Capture the cell that displays the provided text and extract its [X, Y] central coordinate. 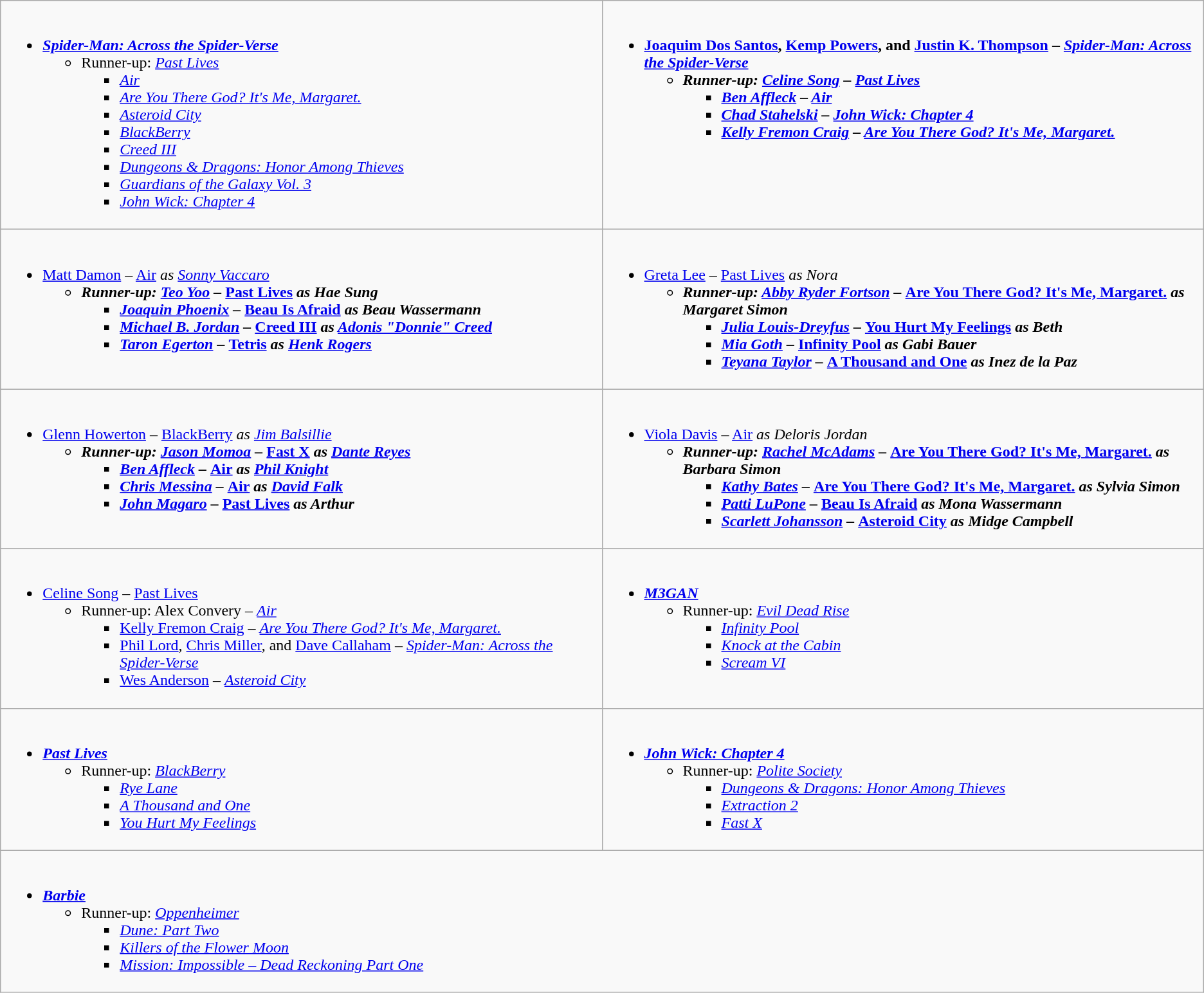
Past LivesRunner-up: BlackBerryRye LaneA Thousand and OneYou Hurt My Feelings [301, 779]
M3GANRunner-up: Evil Dead RiseInfinity PoolKnock at the CabinScream VI [903, 628]
BarbieRunner-up: OppenheimerDune: Part TwoKillers of the Flower MoonMission: Impossible – Dead Reckoning Part One [602, 921]
John Wick: Chapter 4Runner-up: Polite SocietyDungeons & Dragons: Honor Among ThievesExtraction 2Fast X [903, 779]
